Find where the given text appears and provide that cell's center as (x, y) coordinate. 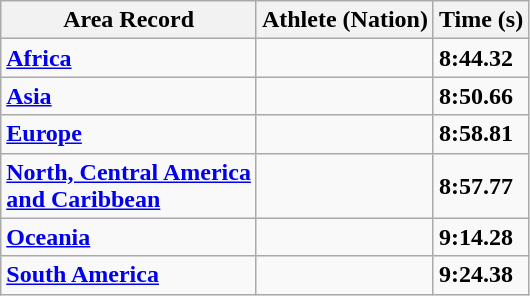
Area Record (129, 20)
Africa (129, 58)
Athlete (Nation) (344, 20)
8:58.81 (480, 134)
Time (s) (480, 20)
8:44.32 (480, 58)
Oceania (129, 237)
8:57.77 (480, 186)
8:50.66 (480, 96)
Europe (129, 134)
South America (129, 275)
North, Central America and Caribbean (129, 186)
9:24.38 (480, 275)
Asia (129, 96)
9:14.28 (480, 237)
